Provide the (x, y) coordinate of the cell's center where the given text is located.  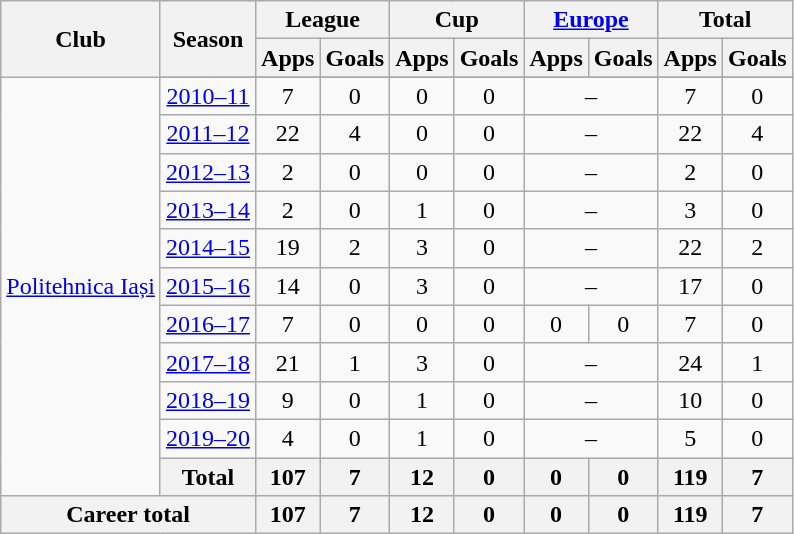
2013–14 (208, 210)
19 (288, 248)
17 (690, 286)
2011–12 (208, 134)
24 (690, 362)
Cup (457, 20)
Politehnica Iași (81, 286)
Europe (591, 20)
2017–18 (208, 362)
2015–16 (208, 286)
2010–11 (208, 96)
14 (288, 286)
9 (288, 400)
League (323, 20)
2012–13 (208, 172)
10 (690, 400)
5 (690, 438)
2014–15 (208, 248)
2016–17 (208, 324)
Season (208, 39)
2019–20 (208, 438)
Club (81, 39)
21 (288, 362)
Career total (128, 515)
2018–19 (208, 400)
